Search for the cell housing the specified text and yield its [X, Y] center coordinate. 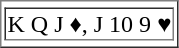
K Q J ♦, J 10 9 ♥ [89, 24]
